Output the [X, Y] coordinate of the center of the cell containing the given text.  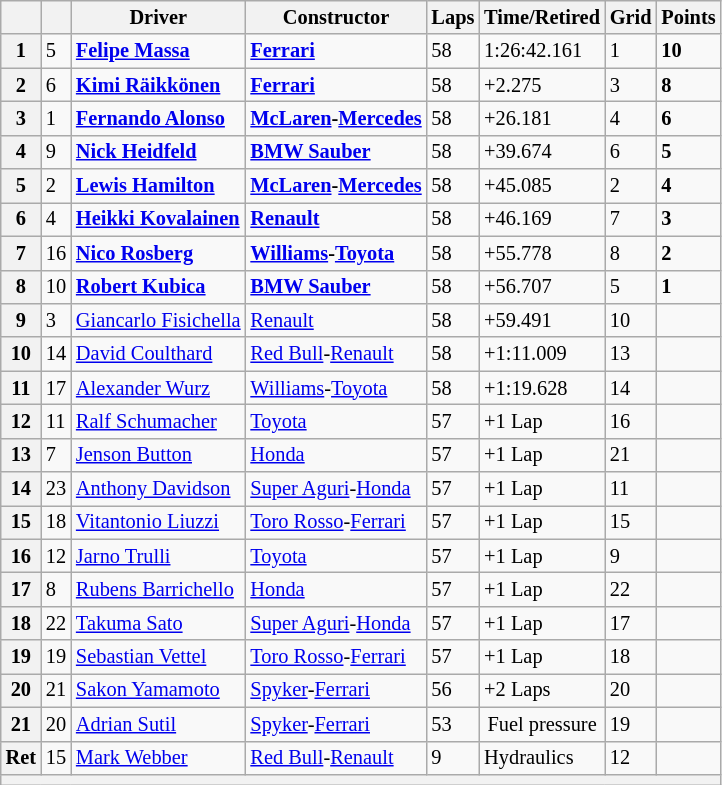
Points [688, 17]
+46.169 [542, 219]
Ralf Schumacher [158, 421]
53 [454, 724]
Fernando Alonso [158, 118]
Ret [21, 758]
1:26:42.161 [542, 51]
Jenson Button [158, 455]
Mark Webber [158, 758]
Takuma Sato [158, 623]
Hydraulics [542, 758]
Alexander Wurz [158, 388]
Grid [631, 17]
Kimi Räikkönen [158, 85]
Rubens Barrichello [158, 589]
Sebastian Vettel [158, 657]
Jarno Trulli [158, 556]
Giancarlo Fisichella [158, 320]
David Coulthard [158, 354]
+2.275 [542, 85]
Laps [454, 17]
Nick Heidfeld [158, 152]
Lewis Hamilton [158, 186]
Felipe Massa [158, 51]
Anthony Davidson [158, 489]
Sakon Yamamoto [158, 690]
+1:11.009 [542, 354]
Fuel pressure [542, 724]
Driver [158, 17]
+26.181 [542, 118]
Vitantonio Liuzzi [158, 522]
Time/Retired [542, 17]
Heikki Kovalainen [158, 219]
56 [454, 690]
+2 Laps [542, 690]
+39.674 [542, 152]
Robert Kubica [158, 287]
23 [56, 489]
+59.491 [542, 320]
+56.707 [542, 287]
Nico Rosberg [158, 253]
+55.778 [542, 253]
+45.085 [542, 186]
Adrian Sutil [158, 724]
Constructor [336, 17]
+1:19.628 [542, 388]
